Return [x, y] of the center of cell containing provided text 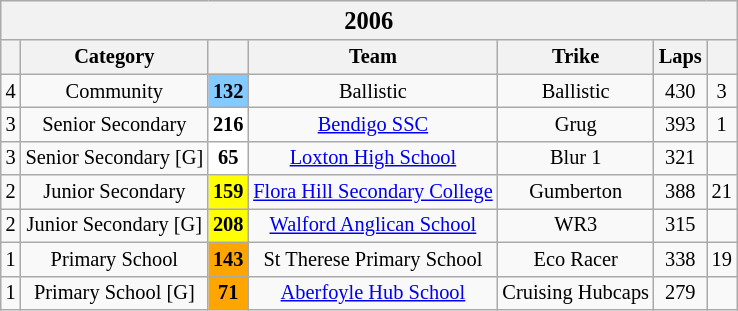
71 [228, 293]
Junior Secondary [114, 192]
St Therese Primary School [372, 259]
Community [114, 91]
279 [680, 293]
65 [228, 158]
21 [722, 192]
Senior Secondary [114, 124]
Flora Hill Secondary College [372, 192]
Bendigo SSC [372, 124]
388 [680, 192]
Junior Secondary [G] [114, 225]
393 [680, 124]
Trike [576, 57]
159 [228, 192]
Senior Secondary [G] [114, 158]
321 [680, 158]
Cruising Hubcaps [576, 293]
Loxton High School [372, 158]
216 [228, 124]
Walford Anglican School [372, 225]
208 [228, 225]
Laps [680, 57]
2006 [369, 20]
Gumberton [576, 192]
143 [228, 259]
Eco Racer [576, 259]
Blur 1 [576, 158]
19 [722, 259]
Aberfoyle Hub School [372, 293]
430 [680, 91]
Primary School [G] [114, 293]
Grug [576, 124]
4 [11, 91]
Primary School [114, 259]
Team [372, 57]
315 [680, 225]
338 [680, 259]
WR3 [576, 225]
Category [114, 57]
132 [228, 91]
